Return [x, y] of the center of cell containing provided text 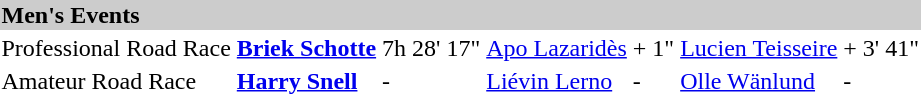
7h 28' 17" [432, 48]
Lucien Teisseire [759, 48]
Professional Road Race [116, 48]
Briek Schotte [306, 48]
+ 3' 41" [882, 48]
Men's Events [460, 15]
Apo Lazaridès [557, 48]
+ 1" [653, 48]
